Capture the cell that displays the provided text and extract its [X, Y] central coordinate. 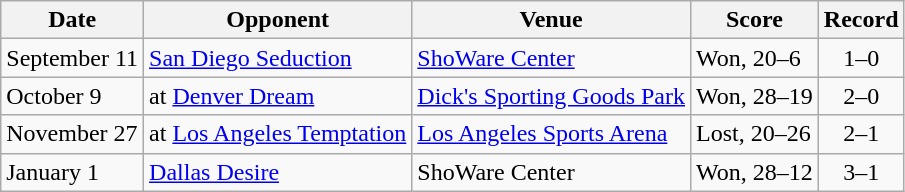
Won, 28–19 [755, 96]
Lost, 20–26 [755, 134]
November 27 [72, 134]
2–0 [861, 96]
January 1 [72, 172]
Dick's Sporting Goods Park [552, 96]
Score [755, 20]
Dallas Desire [278, 172]
Date [72, 20]
at Los Angeles Temptation [278, 134]
Venue [552, 20]
Won, 20–6 [755, 58]
Opponent [278, 20]
October 9 [72, 96]
Record [861, 20]
2–1 [861, 134]
1–0 [861, 58]
3–1 [861, 172]
Los Angeles Sports Arena [552, 134]
at Denver Dream [278, 96]
San Diego Seduction [278, 58]
Won, 28–12 [755, 172]
September 11 [72, 58]
